Identify which cell holds the provided text, then report its [X, Y] central coordinate. 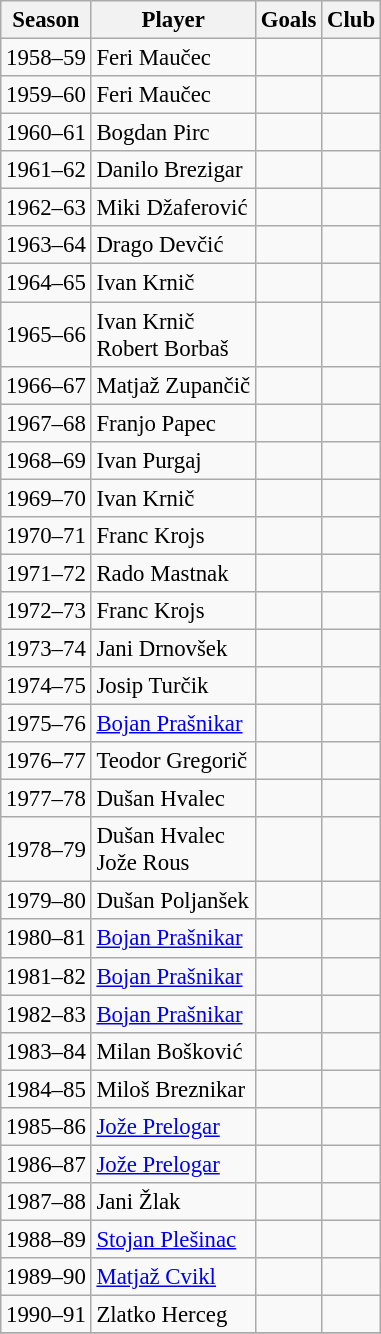
Player [173, 20]
Goals [288, 20]
Stojan Plešinac [173, 1239]
1975–76 [46, 724]
Zlatko Herceg [173, 1315]
Bogdan Pirc [173, 133]
1980–81 [46, 939]
1986–87 [46, 1164]
Dušan Hvalec [173, 799]
Miloš Breznikar [173, 1089]
1963–64 [46, 245]
1990–91 [46, 1315]
1967–68 [46, 423]
Ivan Purgaj [173, 460]
1976–77 [46, 761]
Jani Drnovšek [173, 648]
1965–66 [46, 334]
1961–62 [46, 170]
Matjaž Zupančič [173, 385]
Club [352, 20]
1987–88 [46, 1202]
Rado Mastnak [173, 573]
Matjaž Cvikl [173, 1277]
1983–84 [46, 1051]
1970–71 [46, 536]
1981–82 [46, 976]
1984–85 [46, 1089]
1972–73 [46, 611]
1973–74 [46, 648]
Dušan HvalecJože Rous [173, 850]
1968–69 [46, 460]
1988–89 [46, 1239]
1958–59 [46, 58]
1959–60 [46, 95]
1979–80 [46, 901]
1966–67 [46, 385]
Dušan Poljanšek [173, 901]
Milan Bošković [173, 1051]
Franjo Papec [173, 423]
1989–90 [46, 1277]
1978–79 [46, 850]
1962–63 [46, 208]
Drago Devčić [173, 245]
Miki Džaferović [173, 208]
Teodor Gregorič [173, 761]
1977–78 [46, 799]
1985–86 [46, 1127]
Jani Žlak [173, 1202]
1964–65 [46, 283]
Ivan KrničRobert Borbaš [173, 334]
1971–72 [46, 573]
1960–61 [46, 133]
Season [46, 20]
1982–83 [46, 1014]
Danilo Brezigar [173, 170]
1974–75 [46, 686]
1969–70 [46, 498]
Josip Turčik [173, 686]
